Provide the (X, Y) coordinate of the cell's center where the given text is located.  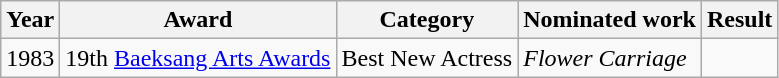
19th Baeksang Arts Awards (198, 58)
Flower Carriage (610, 58)
1983 (30, 58)
Category (427, 20)
Best New Actress (427, 58)
Result (739, 20)
Year (30, 20)
Award (198, 20)
Nominated work (610, 20)
